From the cell containing the given text, extract its center point as [x, y] coordinate. 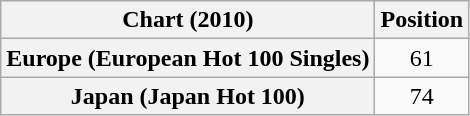
61 [422, 58]
74 [422, 96]
Chart (2010) [188, 20]
Position [422, 20]
Europe (European Hot 100 Singles) [188, 58]
Japan (Japan Hot 100) [188, 96]
